Extract the (x, y) coordinate from the center of the cell holding the provided text.  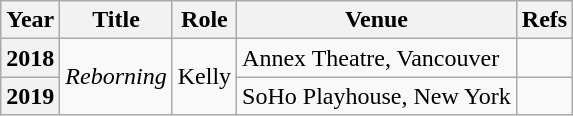
SoHo Playhouse, New York (377, 96)
Kelly (204, 77)
2019 (30, 96)
Venue (377, 20)
Title (116, 20)
Annex Theatre, Vancouver (377, 58)
Refs (544, 20)
Reborning (116, 77)
2018 (30, 58)
Role (204, 20)
Year (30, 20)
